From the cell containing the given text, extract its center point as [x, y] coordinate. 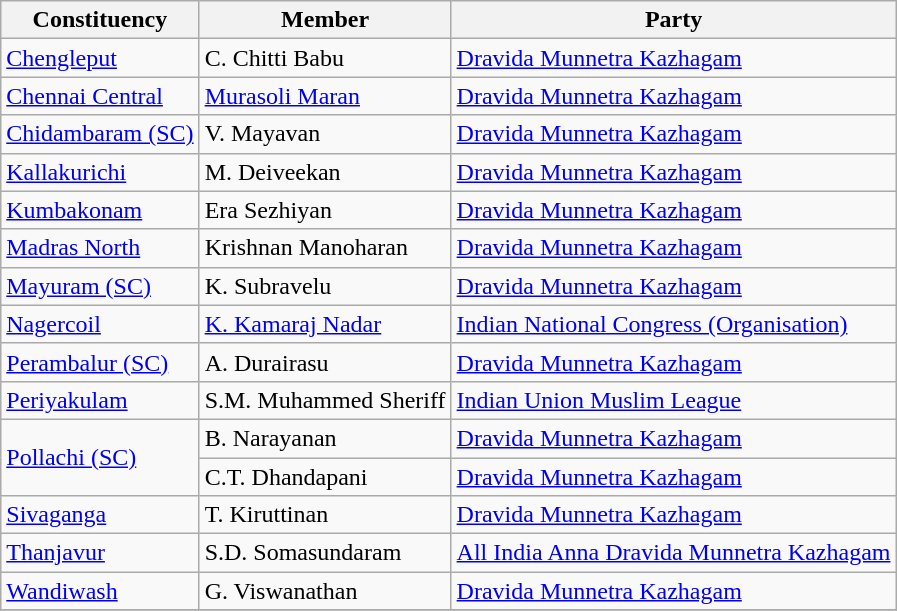
Nagercoil [100, 324]
V. Mayavan [325, 134]
Kallakurichi [100, 172]
Murasoli Maran [325, 96]
Member [325, 20]
All India Anna Dravida Munnetra Kazhagam [674, 553]
Wandiwash [100, 591]
G. Viswanathan [325, 591]
Kumbakonam [100, 210]
Chengleput [100, 58]
C. Chitti Babu [325, 58]
Pollachi (SC) [100, 457]
Era Sezhiyan [325, 210]
Indian Union Muslim League [674, 400]
S.M. Muhammed Sheriff [325, 400]
K. Kamaraj Nadar [325, 324]
B. Narayanan [325, 438]
Periyakulam [100, 400]
Constituency [100, 20]
S.D. Somasundaram [325, 553]
Mayuram (SC) [100, 286]
Perambalur (SC) [100, 362]
Krishnan Manoharan [325, 248]
Chennai Central [100, 96]
Sivaganga [100, 515]
A. Durairasu [325, 362]
M. Deiveekan [325, 172]
Chidambaram (SC) [100, 134]
Thanjavur [100, 553]
Party [674, 20]
Indian National Congress (Organisation) [674, 324]
Madras North [100, 248]
T. Kiruttinan [325, 515]
K. Subravelu [325, 286]
C.T. Dhandapani [325, 477]
